Pinpoint the cell where the given text exists, returning its [X, Y] midpoint coordinate. 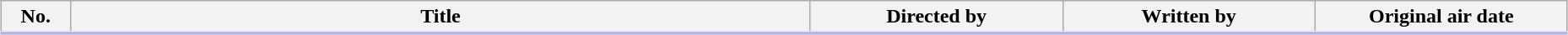
Original air date [1441, 17]
Title [441, 17]
Written by [1188, 17]
No. [35, 17]
Directed by [937, 17]
